Output the (x, y) coordinate of the center of the cell containing the given text.  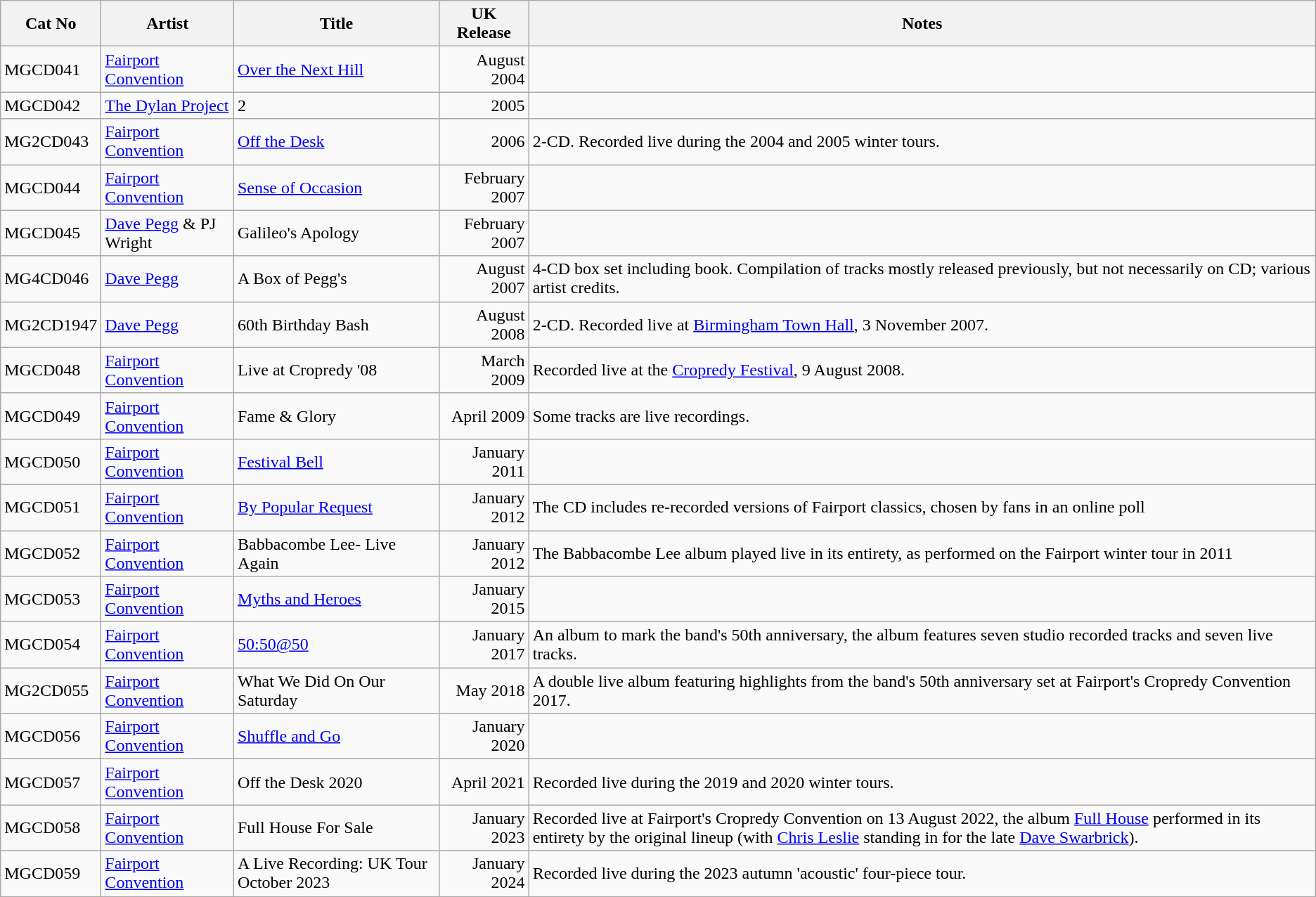
MGCD057 (51, 782)
MGCD052 (51, 553)
MGCD053 (51, 599)
2-CD. Recorded live at Birmingham Town Hall, 3 November 2007. (922, 325)
MGCD041 (51, 69)
January 2017 (484, 645)
August 2007 (484, 278)
MGCD059 (51, 873)
January 2011 (484, 461)
Recorded live during the 2023 autumn 'acoustic' four-piece tour. (922, 873)
Over the Next Hill (336, 69)
MGCD054 (51, 645)
January 2015 (484, 599)
MGCD049 (51, 416)
Cat No (51, 24)
January 2023 (484, 828)
MG2CD1947 (51, 325)
What We Did On Our Saturday (336, 690)
The Dylan Project (167, 105)
50:50@50 (336, 645)
Some tracks are live recordings. (922, 416)
Fame & Glory (336, 416)
2006 (484, 142)
UK Release (484, 24)
August 2008 (484, 325)
MGCD045 (51, 233)
March 2009 (484, 370)
Recorded live during the 2019 and 2020 winter tours. (922, 782)
Artist (167, 24)
A double live album featuring highlights from the band's 50th anniversary set at Fairport's Cropredy Convention 2017. (922, 690)
MGCD056 (51, 737)
A Live Recording: UK Tour October 2023 (336, 873)
MGCD058 (51, 828)
Galileo's Apology (336, 233)
Live at Cropredy '08 (336, 370)
4-CD box set including book. Compilation of tracks mostly released previously, but not necessarily on CD; various artist credits. (922, 278)
2 (336, 105)
January 2024 (484, 873)
January 2020 (484, 737)
MGCD042 (51, 105)
Recorded live at the Cropredy Festival, 9 August 2008. (922, 370)
MG2CD055 (51, 690)
An album to mark the band's 50th anniversary, the album features seven studio recorded tracks and seven live tracks. (922, 645)
2-CD. Recorded live during the 2004 and 2005 winter tours. (922, 142)
MG2CD043 (51, 142)
Title (336, 24)
Festival Bell (336, 461)
By Popular Request (336, 508)
Dave Pegg & PJ Wright (167, 233)
April 2009 (484, 416)
Off the Desk (336, 142)
2005 (484, 105)
Babbacombe Lee- Live Again (336, 553)
MGCD050 (51, 461)
60th Birthday Bash (336, 325)
MGCD051 (51, 508)
The Babbacombe Lee album played live in its entirety, as performed on the Fairport winter tour in 2011 (922, 553)
April 2021 (484, 782)
May 2018 (484, 690)
MGCD044 (51, 187)
Full House For Sale (336, 828)
Notes (922, 24)
Shuffle and Go (336, 737)
Off the Desk 2020 (336, 782)
August 2004 (484, 69)
A Box of Pegg's (336, 278)
The CD includes re-recorded versions of Fairport classics, chosen by fans in an online poll (922, 508)
Myths and Heroes (336, 599)
MGCD048 (51, 370)
Sense of Occasion (336, 187)
MG4CD046 (51, 278)
